Provide the (X, Y) coordinate of the cell's center where the given text is located.  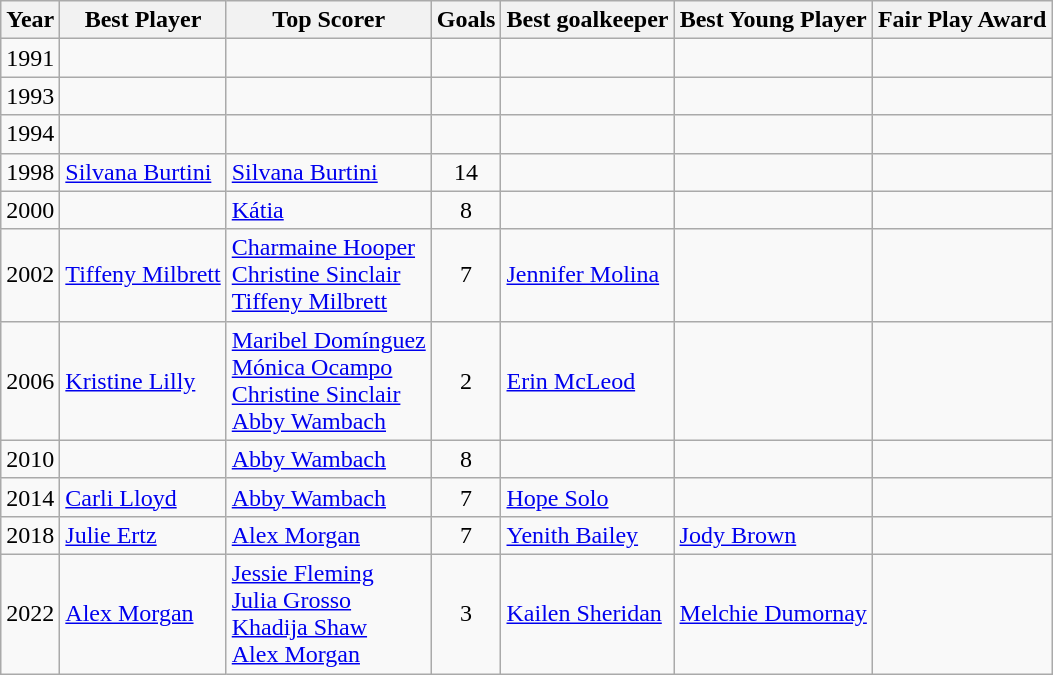
1993 (30, 96)
1994 (30, 134)
Goals (466, 20)
Best Young Player (773, 20)
2006 (30, 380)
Kátia (328, 210)
Year (30, 20)
2014 (30, 497)
Jennifer Molina (588, 275)
Tiffeny Milbrett (143, 275)
Fair Play Award (962, 20)
Maribel Domínguez Mónica Ocampo Christine Sinclair Abby Wambach (328, 380)
2018 (30, 535)
Hope Solo (588, 497)
2022 (30, 614)
Yenith Bailey (588, 535)
Best Player (143, 20)
1991 (30, 58)
Julie Ertz (143, 535)
2002 (30, 275)
1998 (30, 172)
Melchie Dumornay (773, 614)
Top Scorer (328, 20)
2010 (30, 459)
2000 (30, 210)
Jody Brown (773, 535)
2 (466, 380)
14 (466, 172)
3 (466, 614)
Erin McLeod (588, 380)
Charmaine Hooper Christine Sinclair Tiffeny Milbrett (328, 275)
Carli Lloyd (143, 497)
Kristine Lilly (143, 380)
Best goalkeeper (588, 20)
Kailen Sheridan (588, 614)
Jessie Fleming Julia Grosso Khadija Shaw Alex Morgan (328, 614)
